Locate the cell with the specified text and output its (x, y) center coordinate. 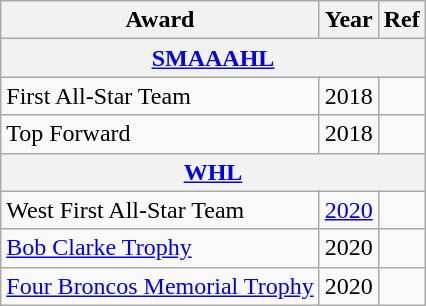
First All-Star Team (160, 96)
Top Forward (160, 134)
Ref (402, 20)
Four Broncos Memorial Trophy (160, 286)
WHL (214, 172)
West First All-Star Team (160, 210)
SMAAAHL (214, 58)
Award (160, 20)
Bob Clarke Trophy (160, 248)
Year (348, 20)
